Provide the (X, Y) coordinate of the cell's center where the given text is located.  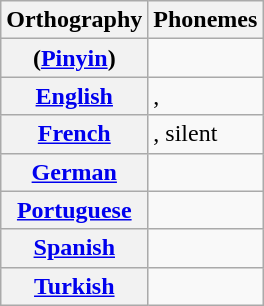
, silent (206, 134)
(Pinyin) (74, 58)
Portuguese (74, 210)
German (74, 172)
Turkish (74, 286)
, (206, 96)
Phonemes (206, 20)
Orthography (74, 20)
French (74, 134)
English (74, 96)
Spanish (74, 248)
